Search for the cell housing the specified text and yield its (X, Y) center coordinate. 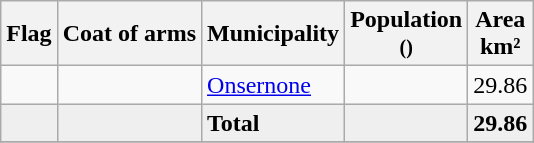
Municipality (274, 34)
Coat of arms (129, 34)
Flag (29, 34)
Total (274, 123)
Population() (406, 34)
Area km² (500, 34)
Onsernone (274, 85)
